Scan for the cell matching the given text and deliver its [x, y] coordinate at center. 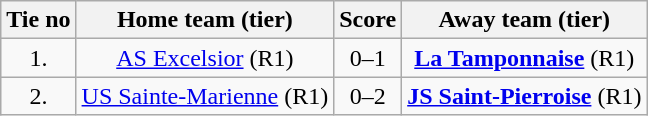
La Tamponnaise (R1) [524, 58]
Tie no [38, 20]
Score [368, 20]
0–1 [368, 58]
Away team (tier) [524, 20]
0–2 [368, 96]
Home team (tier) [205, 20]
US Sainte-Marienne (R1) [205, 96]
JS Saint-Pierroise (R1) [524, 96]
1. [38, 58]
AS Excelsior (R1) [205, 58]
2. [38, 96]
